Locate the cell with the specified text and output its [X, Y] center coordinate. 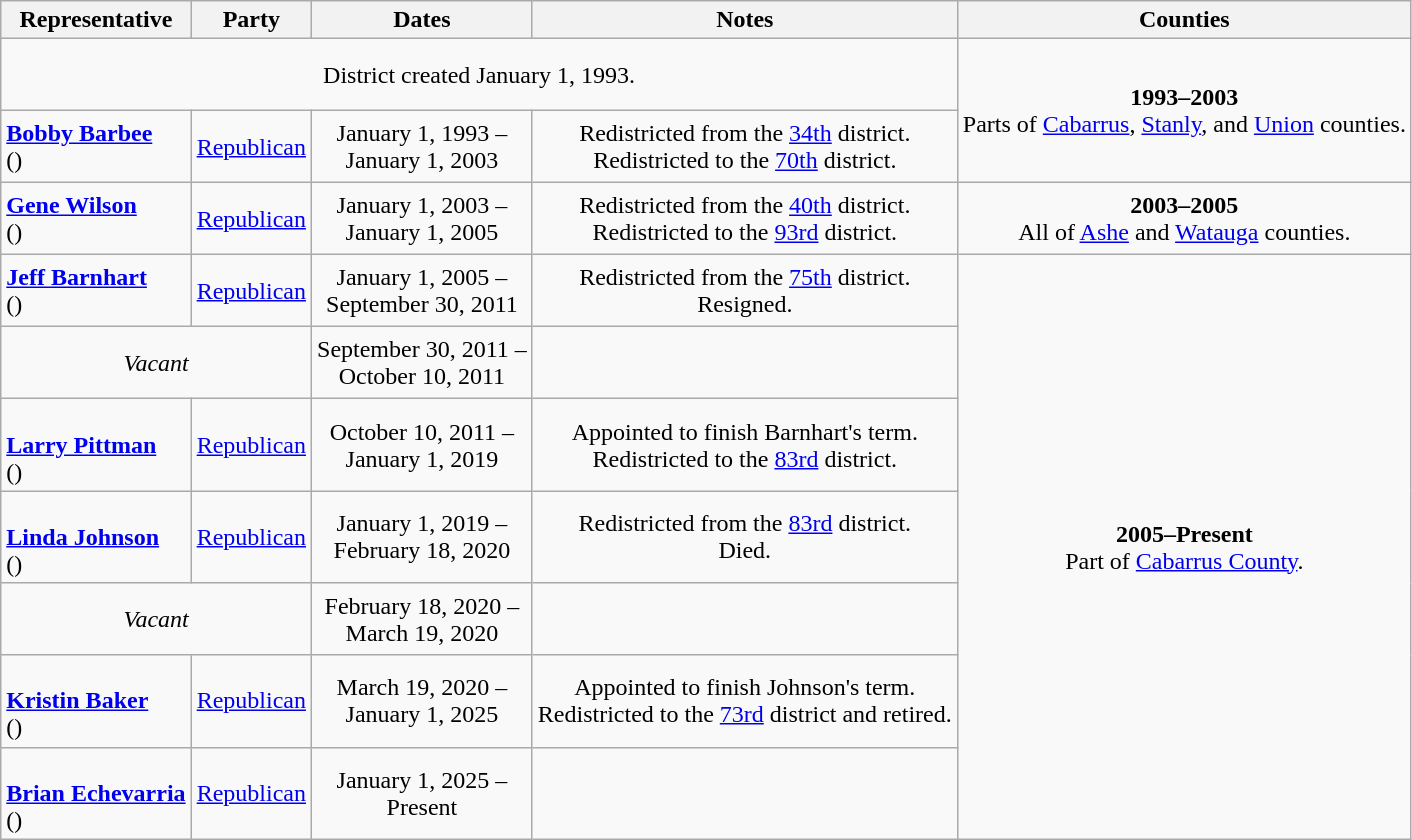
Kristin Baker() [96, 701]
Brian Echevarria() [96, 793]
January 1, 1993 – January 1, 2003 [422, 147]
Redistricted from the 34th district. Redistricted to the 70th district. [744, 147]
January 1, 2025 – Present [422, 793]
Dates [422, 20]
Redistricted from the 83rd district. Died. [744, 537]
Party [251, 20]
January 1, 2019 – February 18, 2020 [422, 537]
March 19, 2020 – January 1, 2025 [422, 701]
September 30, 2011 – October 10, 2011 [422, 363]
Redistricted from the 75th district. Resigned. [744, 291]
Gene Wilson() [96, 219]
January 1, 2003 – January 1, 2005 [422, 219]
Linda Johnson() [96, 537]
District created January 1, 1993. [480, 75]
2003–2005 All of Ashe and Watauga counties. [1184, 219]
Appointed to finish Barnhart's term. Redistricted to the 83rd district. [744, 445]
Redistricted from the 40th district. Redistricted to the 93rd district. [744, 219]
1993–2003 Parts of Cabarrus, Stanly, and Union counties. [1184, 111]
Jeff Barnhart() [96, 291]
Larry Pittman() [96, 445]
February 18, 2020 – March 19, 2020 [422, 619]
January 1, 2005 – September 30, 2011 [422, 291]
Appointed to finish Johnson's term. Redistricted to the 73rd district and retired. [744, 701]
Counties [1184, 20]
2005–Present Part of Cabarrus County. [1184, 547]
Notes [744, 20]
Representative [96, 20]
Bobby Barbee() [96, 147]
October 10, 2011 – January 1, 2019 [422, 445]
